For the text-containing cell, return its midpoint in [x, y] coordinate format. 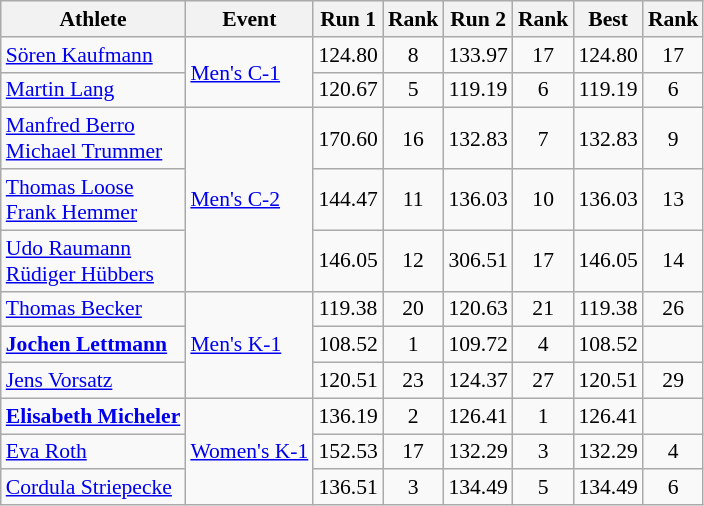
Event [249, 19]
13 [674, 200]
8 [414, 55]
27 [544, 381]
Cordula Striepecke [94, 488]
Manfred BerroMichael Trummer [94, 138]
Men's K-1 [249, 344]
136.51 [348, 488]
12 [414, 260]
10 [544, 200]
Men's C-2 [249, 200]
2 [414, 416]
14 [674, 260]
Run 2 [478, 19]
16 [414, 138]
Run 1 [348, 19]
Thomas LooseFrank Hemmer [94, 200]
133.97 [478, 55]
20 [414, 309]
Jochen Lettmann [94, 345]
7 [544, 138]
11 [414, 200]
23 [414, 381]
Thomas Becker [94, 309]
Sören Kaufmann [94, 55]
120.63 [478, 309]
Eva Roth [94, 452]
306.51 [478, 260]
21 [544, 309]
124.37 [478, 381]
9 [674, 138]
Martin Lang [94, 90]
Elisabeth Micheler [94, 416]
29 [674, 381]
170.60 [348, 138]
Athlete [94, 19]
136.19 [348, 416]
Udo RaumannRüdiger Hübbers [94, 260]
109.72 [478, 345]
Best [608, 19]
Jens Vorsatz [94, 381]
Women's K-1 [249, 452]
144.47 [348, 200]
26 [674, 309]
120.67 [348, 90]
152.53 [348, 452]
Men's C-1 [249, 72]
